Pinpoint the cell where the given text exists, returning its (x, y) midpoint coordinate. 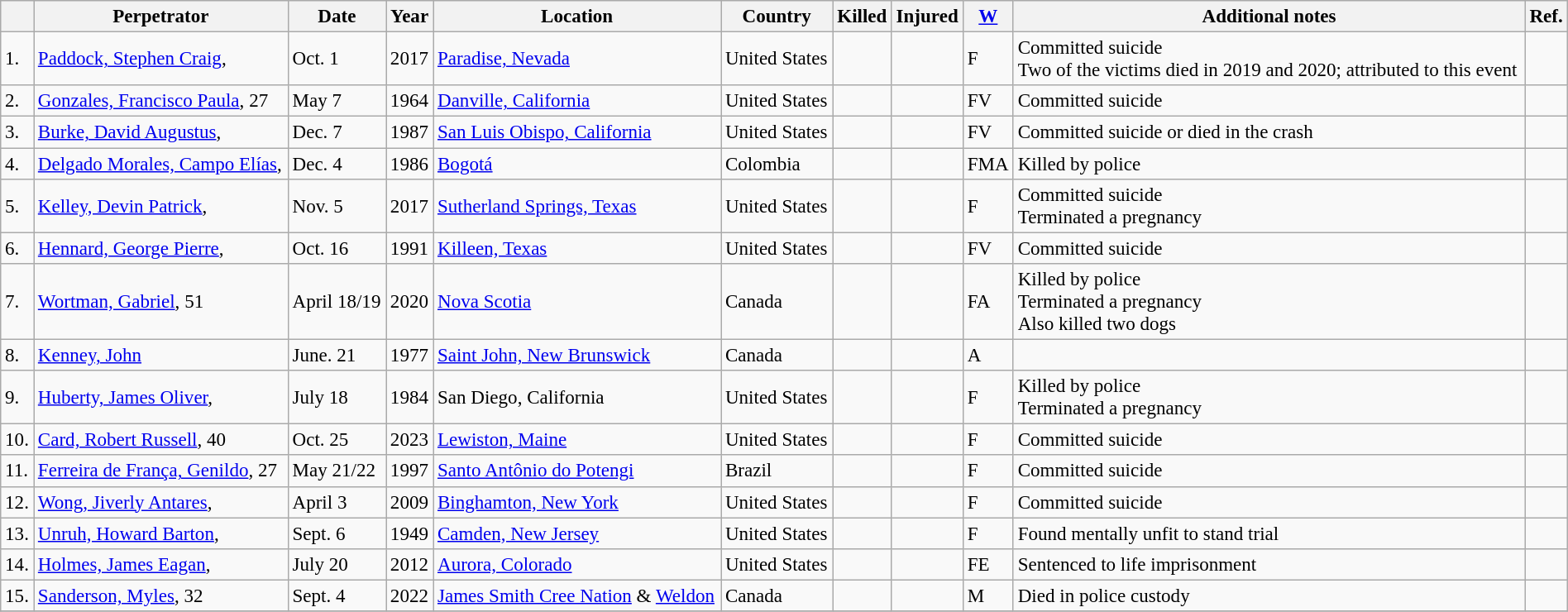
3. (17, 132)
1984 (410, 397)
Killed by police (1269, 164)
Lewiston, Maine (577, 440)
Paradise, Nevada (577, 60)
1. (17, 60)
Found mentally unfit to stand trial (1269, 533)
April 3 (337, 502)
15. (17, 595)
10. (17, 440)
Oct. 25 (337, 440)
6. (17, 248)
June. 21 (337, 356)
Aurora, Colorado (577, 565)
W (987, 17)
Oct. 16 (337, 248)
Unruh, Howard Barton, (160, 533)
2. (17, 101)
1977 (410, 356)
Injured (927, 17)
Kelley, Devin Patrick, (160, 207)
Committed suicide or died in the crash (1269, 132)
San Diego, California (577, 397)
Hennard, George Pierre, (160, 248)
San Luis Obispo, California (577, 132)
Died in police custody (1269, 595)
Dec. 7 (337, 132)
Brazil (777, 471)
Burke, David Augustus, (160, 132)
Dec. 4 (337, 164)
Sept. 4 (337, 595)
Wong, Jiverly Antares, (160, 502)
Date (337, 17)
A (987, 356)
2023 (410, 440)
FMA (987, 164)
James Smith Cree Nation & Weldon (577, 595)
1987 (410, 132)
Additional notes (1269, 17)
Ferreira de França, Genildo, 27 (160, 471)
1997 (410, 471)
9. (17, 397)
Gonzales, Francisco Paula, 27 (160, 101)
Camden, New Jersey (577, 533)
Sanderson, Myles, 32 (160, 595)
Paddock, Stephen Craig, (160, 60)
2022 (410, 595)
4. (17, 164)
Wortman, Gabriel, 51 (160, 302)
May 7 (337, 101)
Saint John, New Brunswick (577, 356)
1949 (410, 533)
Bogotá (577, 164)
13. (17, 533)
M (987, 595)
Perpetrator (160, 17)
2020 (410, 302)
July 18 (337, 397)
Sutherland Springs, Texas (577, 207)
Colombia (777, 164)
8. (17, 356)
Killed by policeTerminated a pregnancyAlso killed two dogs (1269, 302)
1986 (410, 164)
Committed suicideTwo of the victims died in 2019 and 2020; attributed to this event (1269, 60)
5. (17, 207)
Oct. 1 (337, 60)
Killed by police Terminated a pregnancy (1269, 397)
FA (987, 302)
Sept. 6 (337, 533)
May 21/22 (337, 471)
Kenney, John (160, 356)
July 20 (337, 565)
12. (17, 502)
11. (17, 471)
Killeen, Texas (577, 248)
Country (777, 17)
1964 (410, 101)
Committed suicide Terminated a pregnancy (1269, 207)
Danville, California (577, 101)
2012 (410, 565)
Nov. 5 (337, 207)
Location (577, 17)
Huberty, James Oliver, (160, 397)
Delgado Morales, Campo Elías, (160, 164)
FE (987, 565)
Ref. (1546, 17)
April 18/19 (337, 302)
7. (17, 302)
Card, Robert Russell, 40 (160, 440)
1991 (410, 248)
Nova Scotia (577, 302)
14. (17, 565)
Holmes, James Eagan, (160, 565)
Santo Antônio do Potengi (577, 471)
Binghamton, New York (577, 502)
Killed (862, 17)
Year (410, 17)
Sentenced to life imprisonment (1269, 565)
2009 (410, 502)
